Extract the (x, y) coordinate from the center of the cell holding the provided text.  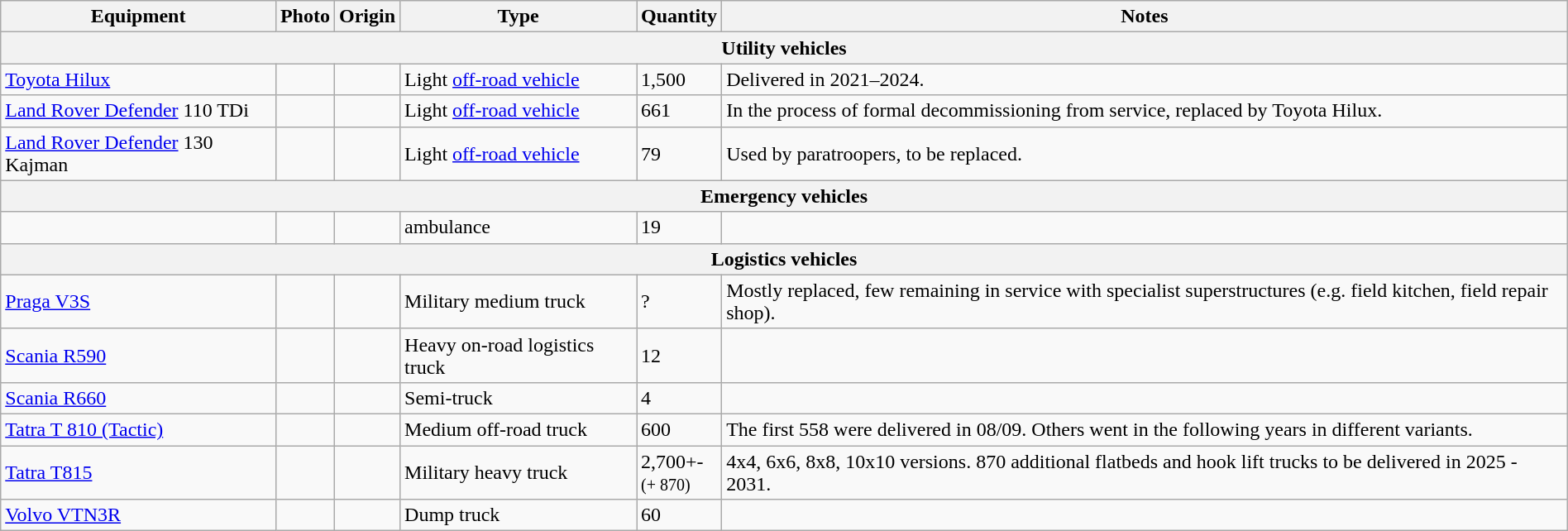
Praga V3S (139, 301)
4x4, 6x6, 8x8, 10x10 versions. 870 additional flatbeds and hook lift trucks to be delivered in 2025 - 2031. (1145, 471)
Land Rover Defender 110 TDi (139, 111)
12 (680, 356)
ambulance (519, 227)
Military heavy truck (519, 471)
Utility vehicles (784, 48)
Dump truck (519, 515)
Volvo VTN3R (139, 515)
Mostly replaced, few remaining in service with specialist superstructures (e.g. field kitchen, field repair shop). (1145, 301)
661 (680, 111)
? (680, 301)
Land Rover Defender 130 Kajman (139, 154)
Origin (367, 17)
In the process of formal decommissioning from service, replaced by Toyota Hilux. (1145, 111)
Semi-truck (519, 398)
Logistics vehicles (784, 259)
19 (680, 227)
Toyota Hilux (139, 79)
Equipment (139, 17)
Quantity (680, 17)
2,700+-(+ 870) (680, 471)
Scania R660 (139, 398)
Notes (1145, 17)
Type (519, 17)
600 (680, 429)
Delivered in 2021–2024. (1145, 79)
Medium off-road truck (519, 429)
Tatra T 810 (Tactic) (139, 429)
The first 558 were delivered in 08/09. Others went in the following years in different variants. (1145, 429)
4 (680, 398)
Photo (304, 17)
79 (680, 154)
Used by paratroopers, to be replaced. (1145, 154)
Scania R590 (139, 356)
60 (680, 515)
Tatra T815 (139, 471)
1,500 (680, 79)
Emergency vehicles (784, 196)
Heavy on-road logistics truck (519, 356)
Military medium truck (519, 301)
